Pinpoint the cell where the given text exists, returning its (X, Y) midpoint coordinate. 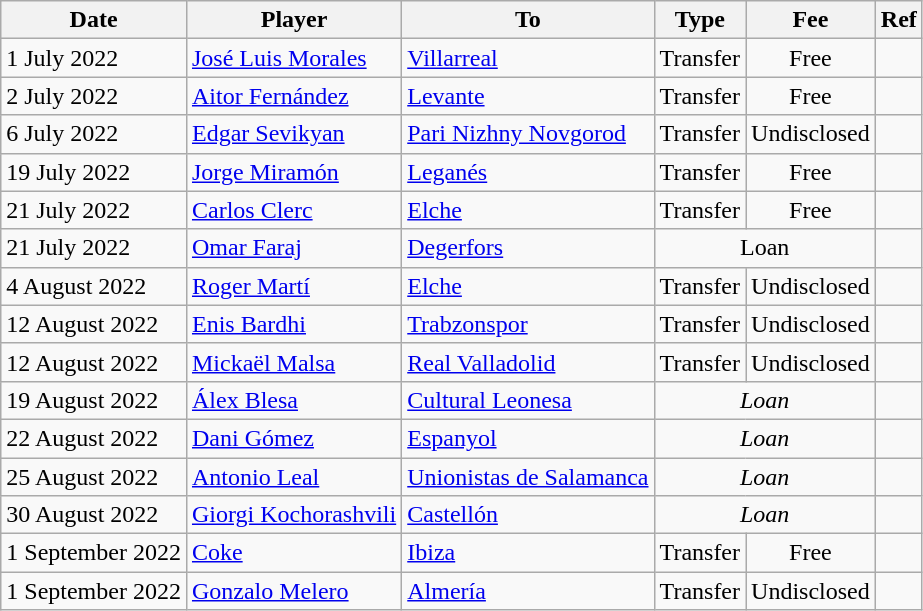
Degerfors (528, 248)
To (528, 20)
22 August 2022 (94, 438)
Unionistas de Salamanca (528, 477)
Antonio Leal (294, 477)
Carlos Clerc (294, 210)
Levante (528, 96)
Pari Nizhny Novgorod (528, 134)
Date (94, 20)
Type (700, 20)
Villarreal (528, 58)
Castellón (528, 515)
Enis Bardhi (294, 324)
1 July 2022 (94, 58)
Roger Martí (294, 286)
Edgar Sevikyan (294, 134)
José Luis Morales (294, 58)
Leganés (528, 172)
Almería (528, 591)
6 July 2022 (94, 134)
25 August 2022 (94, 477)
Trabzonspor (528, 324)
Jorge Miramón (294, 172)
Mickaël Malsa (294, 362)
Dani Gómez (294, 438)
2 July 2022 (94, 96)
Aitor Fernández (294, 96)
Real Valladolid (528, 362)
Omar Faraj (294, 248)
4 August 2022 (94, 286)
Coke (294, 553)
Player (294, 20)
Ibiza (528, 553)
Ref (898, 20)
Gonzalo Melero (294, 591)
19 August 2022 (94, 400)
30 August 2022 (94, 515)
19 July 2022 (94, 172)
Álex Blesa (294, 400)
Cultural Leonesa (528, 400)
Espanyol (528, 438)
Fee (811, 20)
Giorgi Kochorashvili (294, 515)
